From the cell containing the given text, extract its center point as [x, y] coordinate. 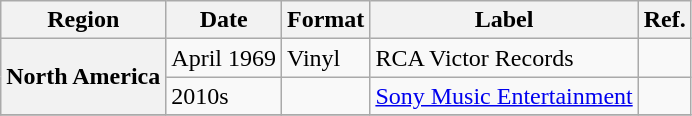
2010s [224, 96]
Date [224, 20]
Sony Music Entertainment [504, 96]
Vinyl [326, 58]
Format [326, 20]
Ref. [664, 20]
Region [84, 20]
RCA Victor Records [504, 58]
Label [504, 20]
April 1969 [224, 58]
North America [84, 77]
